Identify which cell holds the provided text, then report its [x, y] central coordinate. 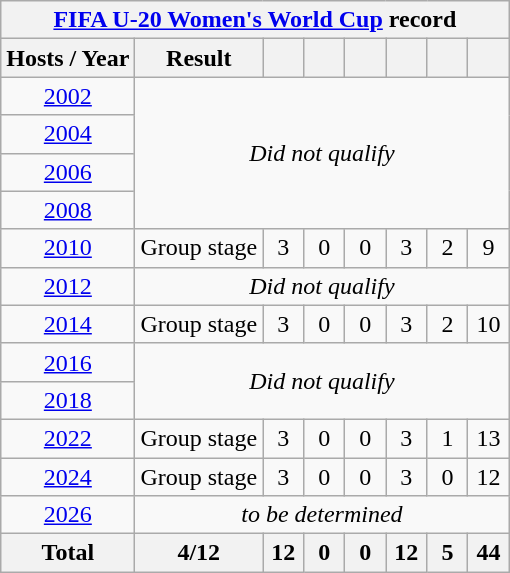
2012 [68, 286]
4/12 [199, 553]
2002 [68, 96]
2008 [68, 210]
2004 [68, 134]
2014 [68, 324]
5 [448, 553]
Result [199, 58]
9 [488, 248]
2024 [68, 477]
Hosts / Year [68, 58]
2018 [68, 400]
FIFA U-20 Women's World Cup record [255, 20]
2006 [68, 172]
2022 [68, 438]
1 [448, 438]
44 [488, 553]
2016 [68, 362]
2026 [68, 515]
to be determined [322, 515]
2010 [68, 248]
13 [488, 438]
Total [68, 553]
10 [488, 324]
